Search for the cell housing the specified text and yield its (X, Y) center coordinate. 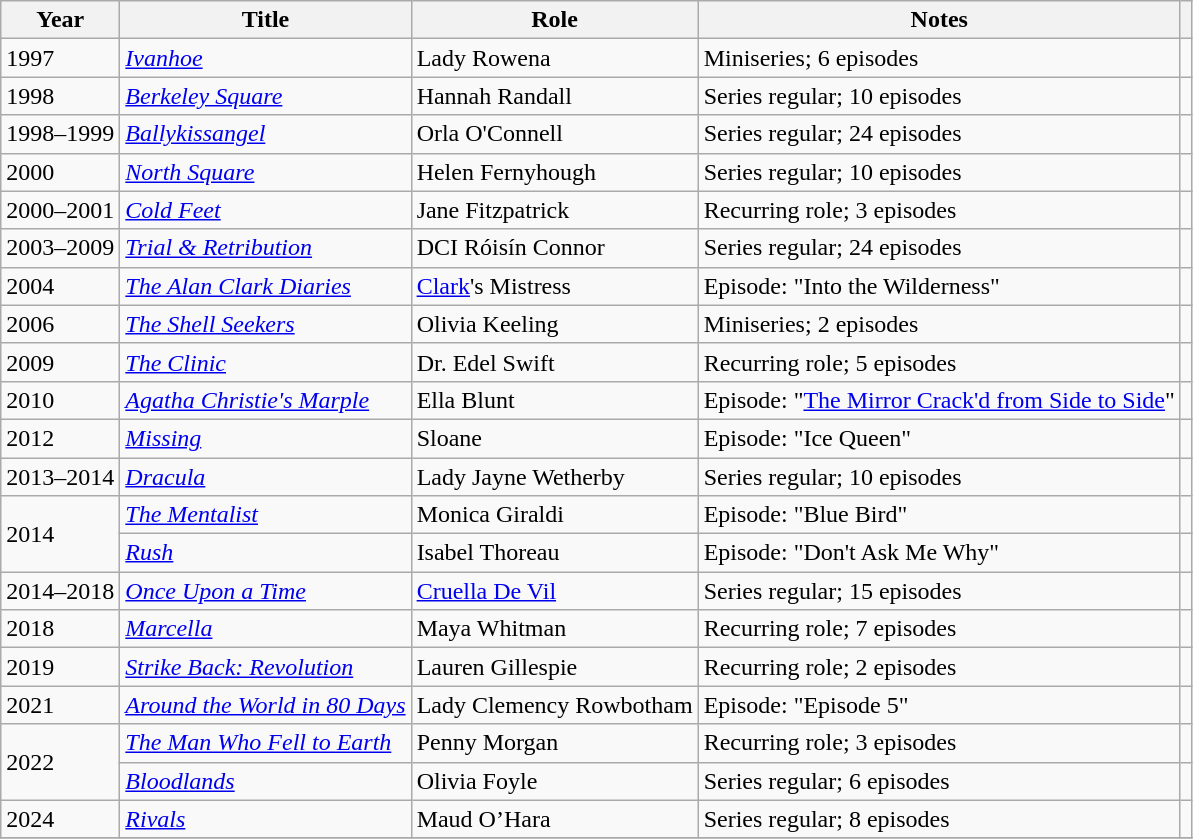
Hannah Randall (554, 96)
Bloodlands (266, 781)
2018 (60, 629)
Lady Clemency Rowbotham (554, 705)
North Square (266, 172)
Olivia Keeling (554, 324)
DCI Róisín Connor (554, 248)
Maya Whitman (554, 629)
2010 (60, 400)
1998 (60, 96)
Around the World in 80 Days (266, 705)
Olivia Foyle (554, 781)
Episode: "The Mirror Crack'd from Side to Side" (939, 400)
2014 (60, 534)
Marcella (266, 629)
Series regular; 8 episodes (939, 819)
Lauren Gillespie (554, 667)
Berkeley Square (266, 96)
2019 (60, 667)
2006 (60, 324)
Ella Blunt (554, 400)
Trial & Retribution (266, 248)
2004 (60, 286)
Helen Fernyhough (554, 172)
Monica Giraldi (554, 515)
Series regular; 6 episodes (939, 781)
Lady Rowena (554, 58)
Strike Back: Revolution (266, 667)
Recurring role; 2 episodes (939, 667)
Jane Fitzpatrick (554, 210)
Lady Jayne Wetherby (554, 477)
Notes (939, 20)
2024 (60, 819)
1998–1999 (60, 134)
Once Upon a Time (266, 591)
2003–2009 (60, 248)
Cold Feet (266, 210)
The Clinic (266, 362)
Rivals (266, 819)
Dracula (266, 477)
Clark's Mistress (554, 286)
2014–2018 (60, 591)
Cruella De Vil (554, 591)
Penny Morgan (554, 743)
The Alan Clark Diaries (266, 286)
Series regular; 15 episodes (939, 591)
Episode: "Episode 5" (939, 705)
2022 (60, 762)
Agatha Christie's Marple (266, 400)
2000–2001 (60, 210)
Orla O'Connell (554, 134)
Episode: "Blue Bird" (939, 515)
2000 (60, 172)
The Man Who Fell to Earth (266, 743)
Year (60, 20)
Recurring role; 5 episodes (939, 362)
Miniseries; 2 episodes (939, 324)
2013–2014 (60, 477)
Missing (266, 438)
Episode: "Don't Ask Me Why" (939, 553)
Title (266, 20)
Episode: "Into the Wilderness" (939, 286)
Recurring role; 7 episodes (939, 629)
The Mentalist (266, 515)
Maud O’Hara (554, 819)
Miniseries; 6 episodes (939, 58)
1997 (60, 58)
Ballykissangel (266, 134)
Episode: "Ice Queen" (939, 438)
Role (554, 20)
Sloane (554, 438)
2012 (60, 438)
2021 (60, 705)
2009 (60, 362)
Isabel Thoreau (554, 553)
Dr. Edel Swift (554, 362)
Rush (266, 553)
Ivanhoe (266, 58)
The Shell Seekers (266, 324)
